Capture the cell that displays the provided text and extract its [X, Y] central coordinate. 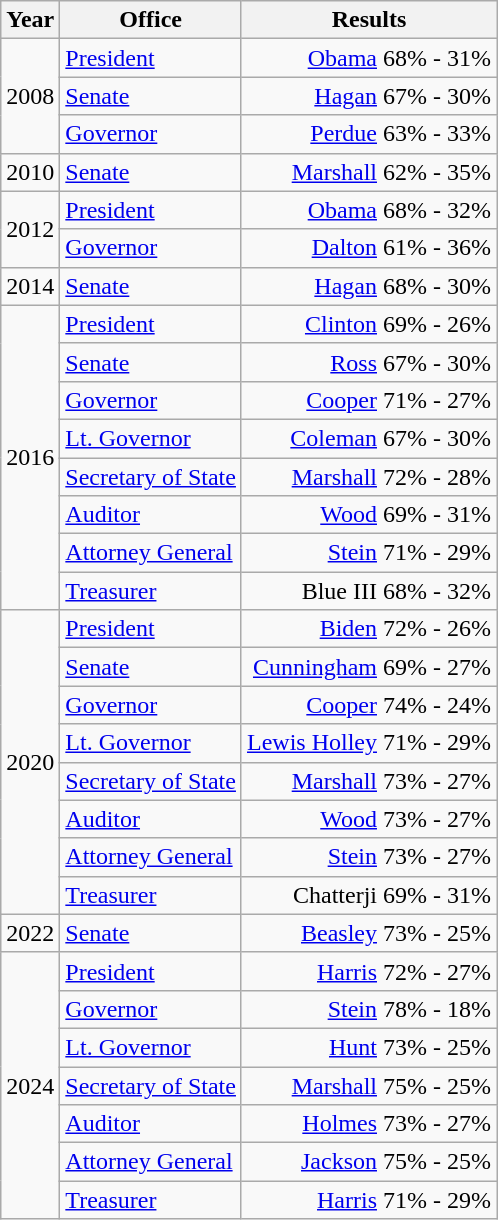
Lewis Holley 71% - 29% [368, 743]
Hagan 67% - 30% [368, 96]
Wood 73% - 27% [368, 819]
Beasley 73% - 25% [368, 933]
Blue III 68% - 32% [368, 591]
Obama 68% - 32% [368, 210]
Results [368, 20]
Cooper 71% - 27% [368, 400]
2012 [30, 229]
2020 [30, 762]
Harris 71% - 29% [368, 1200]
2024 [30, 1085]
2016 [30, 457]
2008 [30, 96]
Cooper 74% - 24% [368, 705]
Jackson 75% - 25% [368, 1162]
Stein 78% - 18% [368, 1009]
Holmes 73% - 27% [368, 1124]
Hunt 73% - 25% [368, 1047]
Obama 68% - 31% [368, 58]
Harris 72% - 27% [368, 971]
Marshall 75% - 25% [368, 1085]
Marshall 72% - 28% [368, 477]
Stein 73% - 27% [368, 857]
Dalton 61% - 36% [368, 248]
Perdue 63% - 33% [368, 134]
Chatterji 69% - 31% [368, 895]
2014 [30, 286]
Cunningham 69% - 27% [368, 667]
Marshall 73% - 27% [368, 781]
Biden 72% - 26% [368, 629]
2010 [30, 172]
Coleman 67% - 30% [368, 438]
Stein 71% - 29% [368, 553]
Hagan 68% - 30% [368, 286]
Year [30, 20]
Office [151, 20]
Wood 69% - 31% [368, 515]
2022 [30, 933]
Ross 67% - 30% [368, 362]
Marshall 62% - 35% [368, 172]
Clinton 69% - 26% [368, 324]
